Detect which cell encompasses the target text, then output its [x, y] center coordinate. 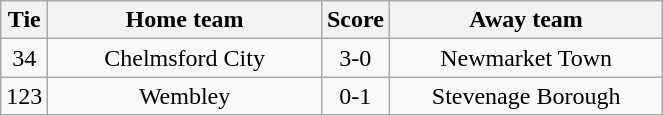
Stevenage Borough [526, 96]
Wembley [185, 96]
Chelmsford City [185, 58]
34 [24, 58]
3-0 [355, 58]
Score [355, 20]
Tie [24, 20]
0-1 [355, 96]
Home team [185, 20]
123 [24, 96]
Newmarket Town [526, 58]
Away team [526, 20]
